Extract the [X, Y] coordinate from the center of the cell holding the provided text.  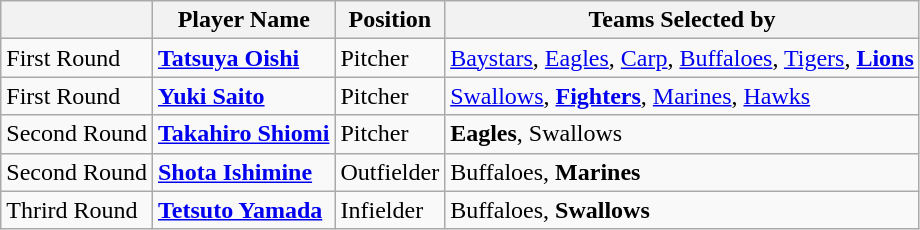
Buffaloes, Marines [682, 172]
Swallows, Fighters, Marines, Hawks [682, 96]
Teams Selected by [682, 20]
Thrird Round [77, 210]
Baystars, Eagles, Carp, Buffaloes, Tigers, Lions [682, 58]
Position [390, 20]
Tatsuya Oishi [243, 58]
Shota Ishimine [243, 172]
Tetsuto Yamada [243, 210]
Outfielder [390, 172]
Infielder [390, 210]
Eagles, Swallows [682, 134]
Takahiro Shiomi [243, 134]
Player Name [243, 20]
Yuki Saito [243, 96]
Buffaloes, Swallows [682, 210]
